Pinpoint the cell where the given text exists, returning its (x, y) midpoint coordinate. 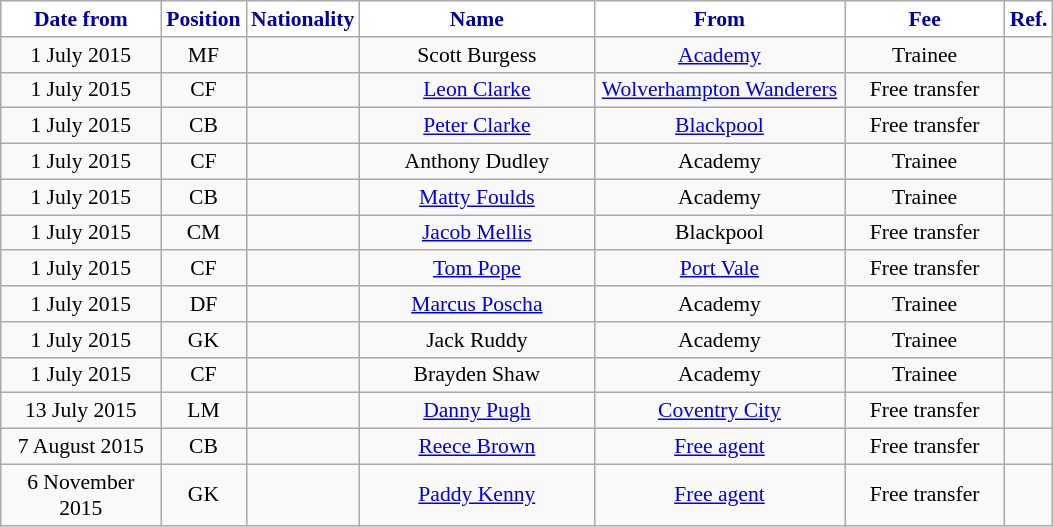
DF (204, 304)
Leon Clarke (476, 90)
13 July 2015 (81, 411)
Wolverhampton Wanderers (719, 90)
Position (204, 19)
7 August 2015 (81, 447)
Nationality (302, 19)
Date from (81, 19)
Anthony Dudley (476, 162)
Scott Burgess (476, 55)
MF (204, 55)
Jacob Mellis (476, 233)
Fee (925, 19)
Ref. (1029, 19)
Reece Brown (476, 447)
Peter Clarke (476, 126)
LM (204, 411)
Jack Ruddy (476, 340)
From (719, 19)
Coventry City (719, 411)
Brayden Shaw (476, 375)
Marcus Poscha (476, 304)
Tom Pope (476, 269)
Matty Foulds (476, 197)
Name (476, 19)
Port Vale (719, 269)
Danny Pugh (476, 411)
CM (204, 233)
Paddy Kenny (476, 494)
6 November 2015 (81, 494)
